Scan for the cell matching the given text and deliver its [X, Y] coordinate at center. 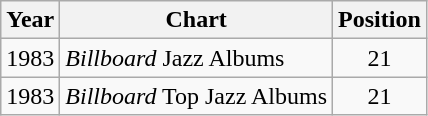
Position [380, 20]
Billboard Jazz Albums [196, 58]
Billboard Top Jazz Albums [196, 96]
Year [30, 20]
Chart [196, 20]
